Pinpoint the cell where the given text exists, returning its [X, Y] midpoint coordinate. 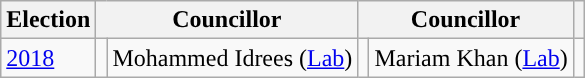
2018 [48, 58]
Mariam Khan (Lab) [471, 58]
Mohammed Idrees (Lab) [232, 58]
Election [48, 20]
